Locate the cell with the specified text and output its [x, y] center coordinate. 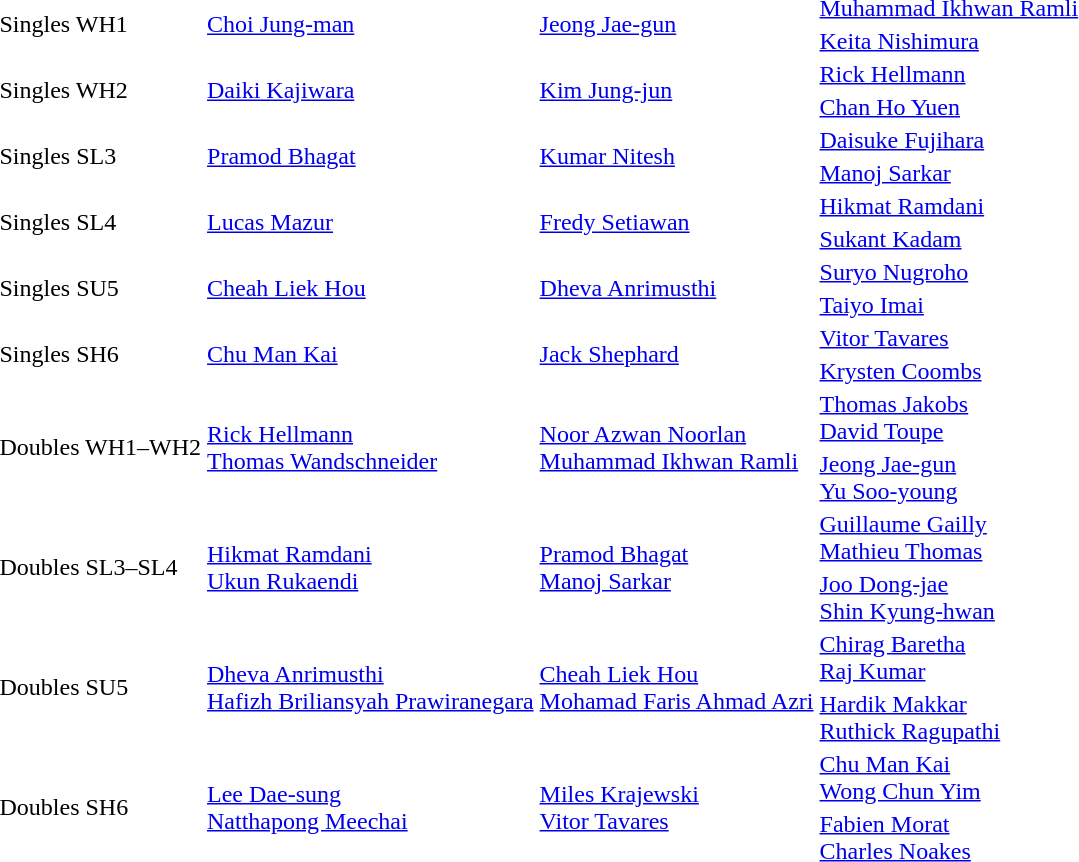
Rick Hellmann Thomas Wandschneider [371, 448]
Lucas Mazur [371, 222]
Jack Shephard [676, 354]
Cheah Liek Hou Mohamad Faris Ahmad Azri [676, 688]
Hikmat Ramdani Ukun Rukaendi [371, 568]
Kumar Nitesh [676, 156]
Pramod Bhagat [371, 156]
Kim Jung-jun [676, 90]
Noor Azwan Noorlan Muhammad Ikhwan Ramli [676, 448]
Dheva Anrimusthi Hafizh Briliansyah Prawiranegara [371, 688]
Dheva Anrimusthi [676, 288]
Fredy Setiawan [676, 222]
Pramod Bhagat Manoj Sarkar [676, 568]
Daiki Kajiwara [371, 90]
Cheah Liek Hou [371, 288]
Chu Man Kai [371, 354]
